Return [x, y] of the center of cell containing provided text 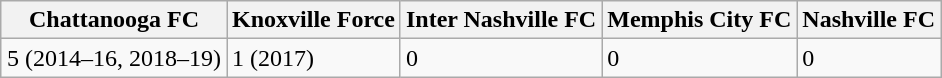
1 (2017) [314, 58]
Nashville FC [869, 20]
Memphis City FC [700, 20]
5 (2014–16, 2018–19) [114, 58]
Knoxville Force [314, 20]
Chattanooga FC [114, 20]
Inter Nashville FC [500, 20]
